From the cell containing the given text, extract its center point as (X, Y) coordinate. 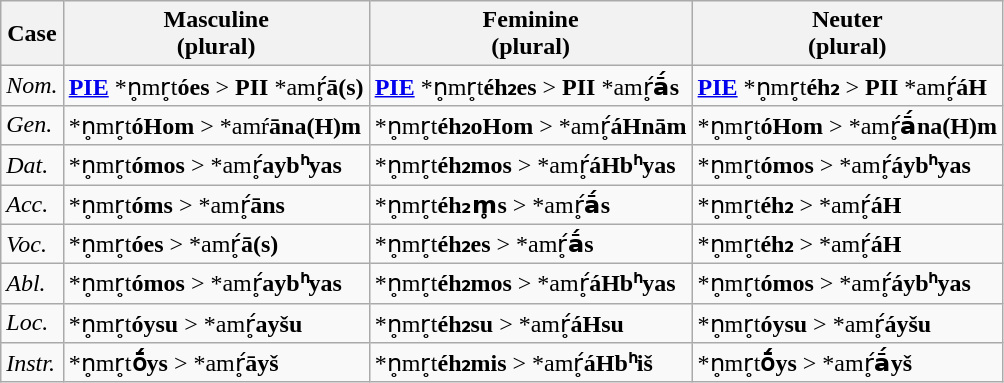
*n̥mr̥tóysu > *amŕ̥ayšu (216, 323)
Voc. (32, 244)
*n̥mr̥téh₂mis > *amŕ̥áHbʰiš (530, 363)
Feminine(plural) (530, 34)
Acc. (32, 204)
*n̥mr̥tóHom > *amŕ̥ā́na(H)m (847, 125)
Gen. (32, 125)
Dat. (32, 165)
Neuter(plural) (847, 34)
*n̥mr̥téh₂es > *amŕ̥ā́s (530, 244)
PIE *n̥mr̥téh₂es > PII *amŕ̥ā́s (530, 86)
*n̥mr̥tóes > *amŕ̥ā(s) (216, 244)
PIE *n̥mr̥tóes > PII *amŕ̥ā(s) (216, 86)
*n̥mr̥tṓys > *amŕ̥āyš (216, 363)
*n̥mr̥tṓys > *amŕ̥ā́yš (847, 363)
*n̥mr̥téh₂m̥s > *amŕ̥ā́s (530, 204)
Loc. (32, 323)
PIE *n̥mr̥téh₂ > PII *amŕ̥áH (847, 86)
*n̥mr̥tóms > *amŕ̥āns (216, 204)
*n̥mr̥téh₂su > *amŕ̥áHsu (530, 323)
*n̥mr̥tóysu > *amŕ̥áyšu (847, 323)
Abl. (32, 284)
*n̥mr̥tóHom > *amŕāna(H)m (216, 125)
*n̥mr̥téh₂oHom > *amŕ̥áHnām (530, 125)
Masculine(plural) (216, 34)
Instr. (32, 363)
Case (32, 34)
Nom. (32, 86)
